Extract the (x, y) coordinate from the center of the cell holding the provided text.  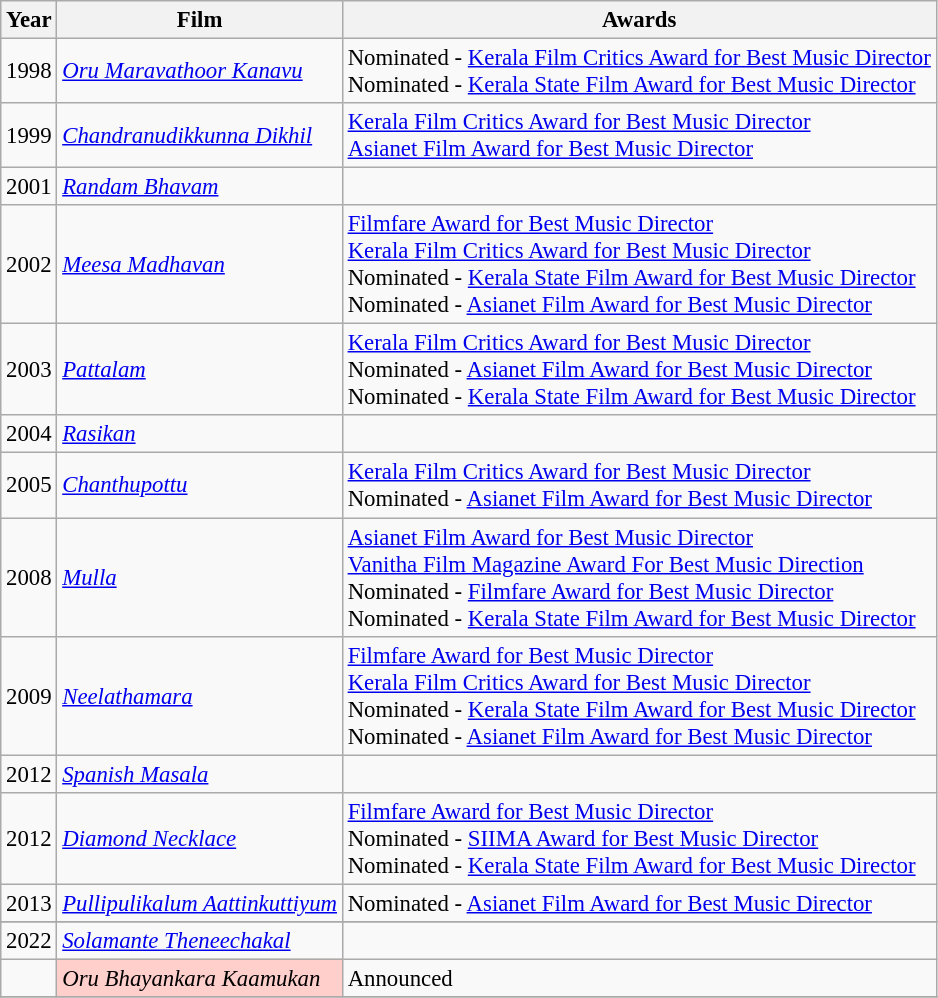
Pullipulikalum Aattinkuttiyum (200, 903)
Randam Bhavam (200, 187)
Diamond Necklace (200, 838)
Oru Maravathoor Kanavu (200, 72)
Solamante Theneechakal (200, 941)
Rasikan (200, 435)
2009 (29, 696)
2002 (29, 264)
2003 (29, 370)
Filmfare Award for Best Music Director Nominated - SIIMA Award for Best Music Director Nominated - Kerala State Film Award for Best Music Director (639, 838)
2005 (29, 486)
Neelathamara (200, 696)
2013 (29, 903)
Year (29, 20)
Meesa Madhavan (200, 264)
1998 (29, 72)
Nominated - Asianet Film Award for Best Music Director (639, 903)
Oru Bhayankara Kaamukan (200, 978)
Mulla (200, 578)
1999 (29, 136)
Chanthupottu (200, 486)
Awards (639, 20)
Pattalam (200, 370)
Announced (639, 978)
2008 (29, 578)
Chandranudikkunna Dikhil (200, 136)
Kerala Film Critics Award for Best Music DirectorAsianet Film Award for Best Music Director (639, 136)
Film (200, 20)
2022 (29, 941)
2004 (29, 435)
Spanish Masala (200, 774)
Nominated - Kerala Film Critics Award for Best Music Director Nominated - Kerala State Film Award for Best Music Director (639, 72)
2001 (29, 187)
Kerala Film Critics Award for Best Music Director Nominated - Asianet Film Award for Best Music Director (639, 486)
